Return the (X, Y) coordinate for the center point of the cell that contains the specified text.  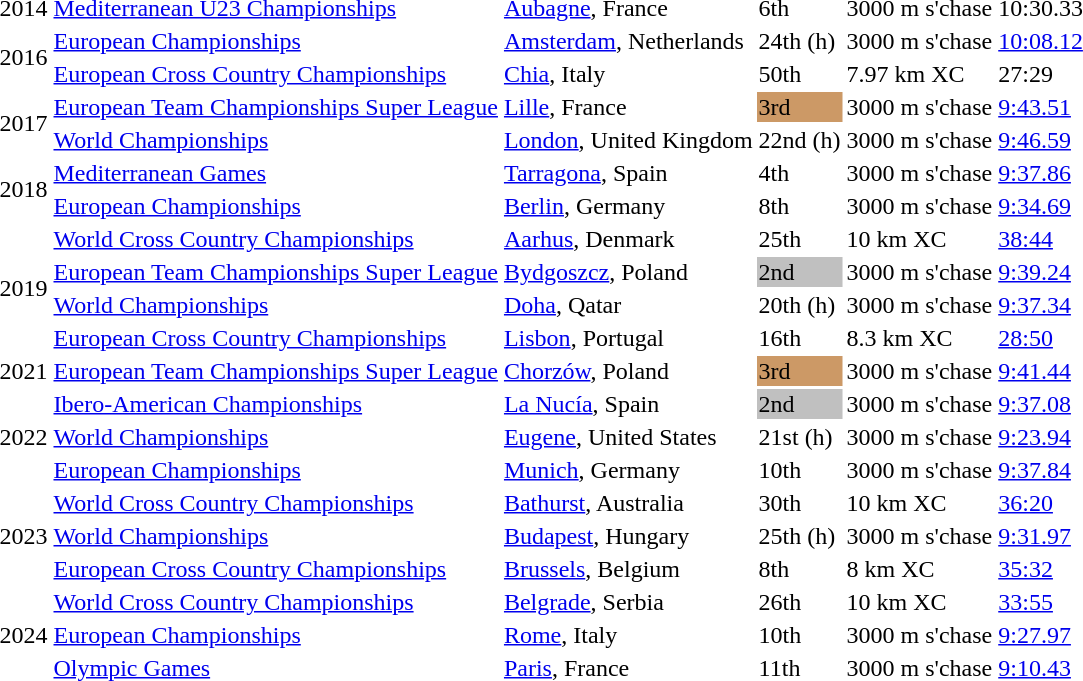
Aarhus, Denmark (628, 239)
Brussels, Belgium (628, 569)
Chia, Italy (628, 74)
4th (800, 173)
25th (h) (800, 536)
26th (800, 602)
Eugene, United States (628, 437)
Munich, Germany (628, 470)
8 km XC (920, 569)
24th (h) (800, 41)
La Nucía, Spain (628, 404)
25th (800, 239)
Doha, Qatar (628, 305)
16th (800, 338)
Chorzów, Poland (628, 371)
Bathurst, Australia (628, 503)
Rome, Italy (628, 635)
Ibero-American Championships (276, 404)
Tarragona, Spain (628, 173)
50th (800, 74)
30th (800, 503)
Lisbon, Portugal (628, 338)
Amsterdam, Netherlands (628, 41)
Mediterranean Games (276, 173)
22nd (h) (800, 140)
8.3 km XC (920, 338)
Lille, France (628, 107)
Belgrade, Serbia (628, 602)
20th (h) (800, 305)
Berlin, Germany (628, 206)
London, United Kingdom (628, 140)
Budapest, Hungary (628, 536)
7.97 km XC (920, 74)
21st (h) (800, 437)
Bydgoszcz, Poland (628, 272)
